Locate the cell with the specified text and output its [x, y] center coordinate. 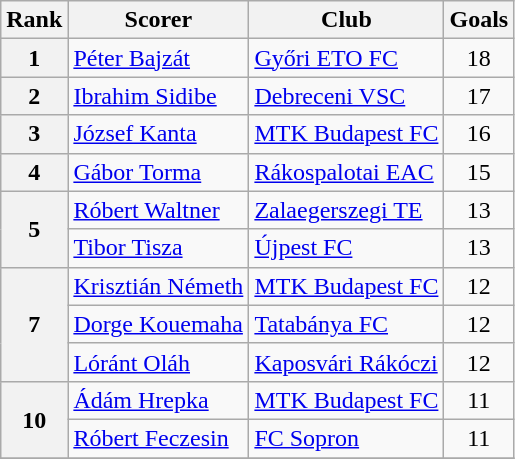
18 [479, 58]
3 [34, 134]
Krisztián Németh [158, 286]
17 [479, 96]
5 [34, 229]
Róbert Waltner [158, 210]
Kaposvári Rákóczi [346, 362]
Dorge Kouemaha [158, 324]
Club [346, 20]
1 [34, 58]
Zalaegerszegi TE [346, 210]
Újpest FC [346, 248]
Róbert Feczesin [158, 438]
Tibor Tisza [158, 248]
Győri ETO FC [346, 58]
16 [479, 134]
4 [34, 172]
Ádám Hrepka [158, 400]
Gábor Torma [158, 172]
7 [34, 324]
10 [34, 419]
Rank [34, 20]
Debreceni VSC [346, 96]
FC Sopron [346, 438]
Péter Bajzát [158, 58]
Lóránt Oláh [158, 362]
Goals [479, 20]
Rákospalotai EAC [346, 172]
Ibrahim Sidibe [158, 96]
József Kanta [158, 134]
15 [479, 172]
Scorer [158, 20]
2 [34, 96]
Tatabánya FC [346, 324]
